Provide the [X, Y] coordinate of the cell's center where the given text is located.  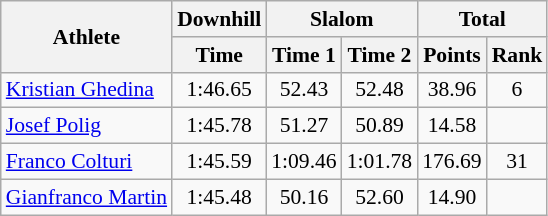
52.60 [380, 197]
50.16 [304, 197]
Josef Polig [86, 126]
6 [518, 90]
38.96 [452, 90]
Points [452, 55]
1:09.46 [304, 162]
14.58 [452, 126]
1:45.78 [219, 126]
Franco Colturi [86, 162]
1:45.59 [219, 162]
Time 1 [304, 55]
176.69 [452, 162]
Gianfranco Martin [86, 197]
Downhill [219, 19]
14.90 [452, 197]
Kristian Ghedina [86, 90]
Time [219, 55]
Rank [518, 55]
50.89 [380, 126]
52.48 [380, 90]
52.43 [304, 90]
51.27 [304, 126]
1:45.48 [219, 197]
Total [482, 19]
Time 2 [380, 55]
Athlete [86, 36]
1:01.78 [380, 162]
1:46.65 [219, 90]
Slalom [342, 19]
31 [518, 162]
